Output the [x, y] coordinate of the center of the cell containing the given text.  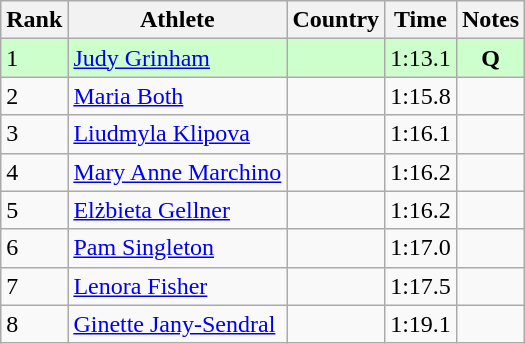
Liudmyla Klipova [178, 134]
8 [34, 324]
Athlete [178, 20]
4 [34, 172]
Q [490, 58]
1:16.1 [421, 134]
Elżbieta Gellner [178, 210]
6 [34, 248]
Judy Grinham [178, 58]
1:13.1 [421, 58]
Maria Both [178, 96]
Rank [34, 20]
3 [34, 134]
5 [34, 210]
1:15.8 [421, 96]
Time [421, 20]
Mary Anne Marchino [178, 172]
Pam Singleton [178, 248]
1:19.1 [421, 324]
1:17.0 [421, 248]
1:17.5 [421, 286]
Notes [490, 20]
1 [34, 58]
Ginette Jany-Sendral [178, 324]
2 [34, 96]
Lenora Fisher [178, 286]
7 [34, 286]
Country [336, 20]
